Extract the [X, Y] coordinate from the center of the cell holding the provided text.  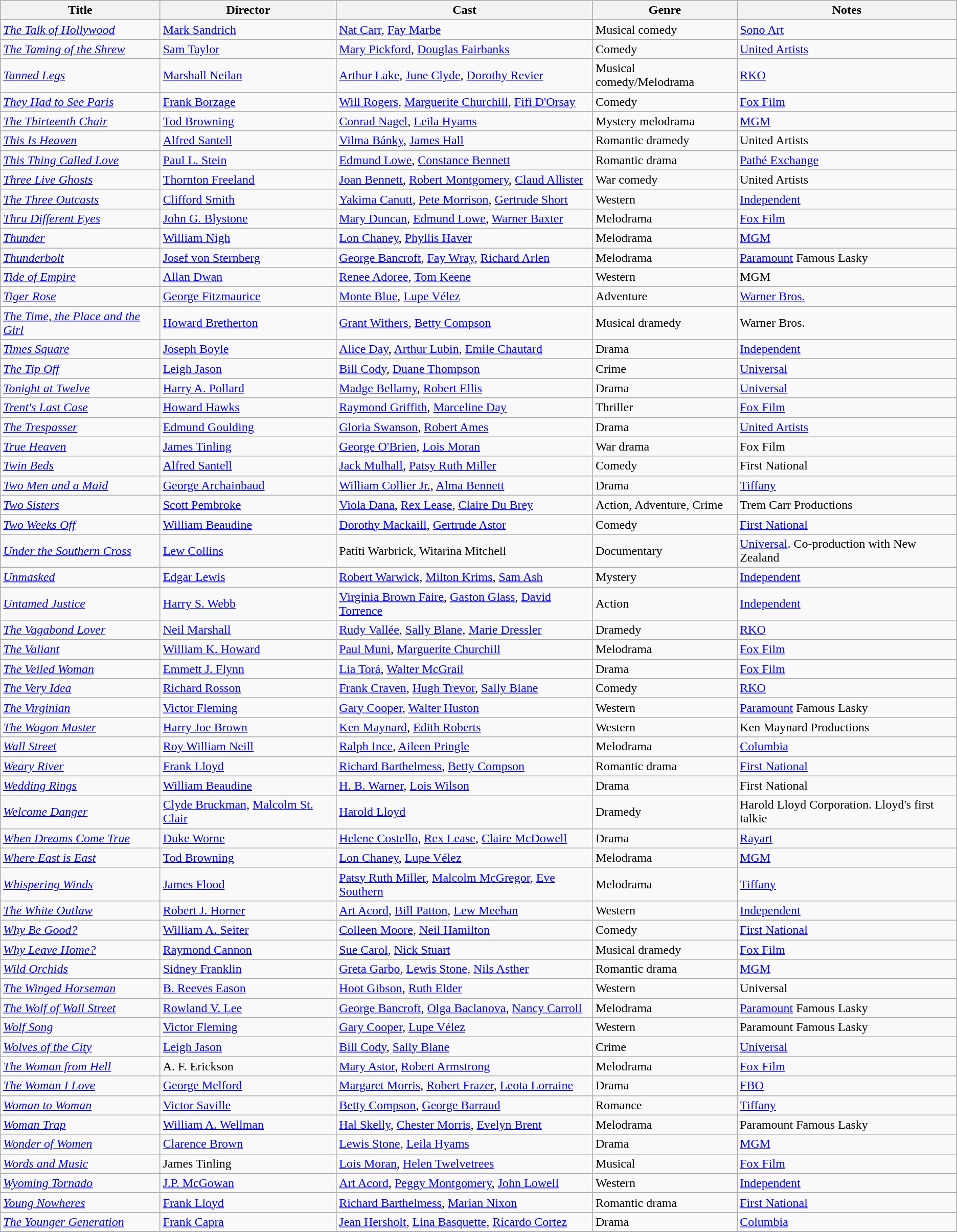
Woman to Woman [80, 1105]
The Thirteenth Chair [80, 121]
The Talk of Hollywood [80, 30]
Musical comedy [665, 30]
Bill Cody, Duane Thompson [465, 369]
Sono Art [847, 30]
Wild Orchids [80, 969]
Action, Adventure, Crime [665, 505]
Roy William Neill [248, 747]
Monte Blue, Lupe Vélez [465, 297]
Notes [847, 10]
Harry Joe Brown [248, 727]
The Valiant [80, 649]
Gloria Swanson, Robert Ames [465, 427]
Victor Saville [248, 1105]
Howard Bretherton [248, 323]
Paul L. Stein [248, 160]
Weary River [80, 766]
Ken Maynard, Edith Roberts [465, 727]
Director [248, 10]
Patsy Ruth Miller, Malcolm McGregor, Eve Southern [465, 884]
Lew Collins [248, 550]
Times Square [80, 349]
Josef von Sternberg [248, 257]
Unmasked [80, 577]
The Very Idea [80, 688]
Grant Withers, Betty Compson [465, 323]
Trem Carr Productions [847, 505]
Neil Marshall [248, 630]
Scott Pembroke [248, 505]
Clarence Brown [248, 1144]
Frank Craven, Hugh Trevor, Sally Blane [465, 688]
Where East is East [80, 858]
Wall Street [80, 747]
Paul Muni, Marguerite Churchill [465, 649]
Robert Warwick, Milton Krims, Sam Ash [465, 577]
Musical comedy/Melodrama [665, 76]
Rudy Vallée, Sally Blane, Marie Dressler [465, 630]
The Tip Off [80, 369]
Lon Chaney, Phyllis Haver [465, 238]
Title [80, 10]
Frank Borzage [248, 102]
Romantic dramedy [665, 141]
Trent's Last Case [80, 408]
Richard Rosson [248, 688]
Harold Lloyd Corporation. Lloyd's first talkie [847, 812]
Mystery melodrama [665, 121]
Three Live Ghosts [80, 180]
Raymond Cannon [248, 950]
Untamed Justice [80, 603]
Edmund Lowe, Constance Bennett [465, 160]
George Fitzmaurice [248, 297]
Harold Lloyd [465, 812]
The Winged Horseman [80, 989]
Musical [665, 1163]
Romance [665, 1105]
William A. Seiter [248, 930]
Thunderbolt [80, 257]
War comedy [665, 180]
Genre [665, 10]
George Bancroft, Fay Wray, Richard Arlen [465, 257]
Lon Chaney, Lupe Vélez [465, 858]
Tonight at Twelve [80, 388]
Joseph Boyle [248, 349]
Arthur Lake, June Clyde, Dorothy Revier [465, 76]
Whispering Winds [80, 884]
Sidney Franklin [248, 969]
Hoot Gibson, Ruth Elder [465, 989]
Vilma Bánky, James Hall [465, 141]
This Is Heaven [80, 141]
Thriller [665, 408]
Madge Bellamy, Robert Ellis [465, 388]
Wedding Rings [80, 786]
Sam Taylor [248, 49]
Universal. Co-production with New Zealand [847, 550]
George Archainbaud [248, 485]
Clyde Bruckman, Malcolm St. Clair [248, 812]
Lia Torá, Walter McGrail [465, 669]
Wolves of the City [80, 1047]
Lewis Stone, Leila Hyams [465, 1144]
Hal Skelly, Chester Morris, Evelyn Brent [465, 1125]
William Nigh [248, 238]
Jean Hersholt, Lina Basquette, Ricardo Cortez [465, 1222]
Wyoming Tornado [80, 1183]
The Wagon Master [80, 727]
The Time, the Place and the Girl [80, 323]
Mary Duncan, Edmund Lowe, Warner Baxter [465, 218]
They Had to See Paris [80, 102]
Conrad Nagel, Leila Hyams [465, 121]
The Vagabond Lover [80, 630]
Twin Beds [80, 466]
Helene Costello, Rex Lease, Claire McDowell [465, 838]
War drama [665, 446]
Richard Barthelmess, Marian Nixon [465, 1202]
Two Sisters [80, 505]
The Three Outcasts [80, 199]
Sue Carol, Nick Stuart [465, 950]
Nat Carr, Fay Marbe [465, 30]
B. Reeves Eason [248, 989]
Yakima Canutt, Pete Morrison, Gertrude Short [465, 199]
Duke Worne [248, 838]
Joan Bennett, Robert Montgomery, Claud Allister [465, 180]
Thru Different Eyes [80, 218]
Clifford Smith [248, 199]
Will Rogers, Marguerite Churchill, Fifi D'Orsay [465, 102]
Edmund Goulding [248, 427]
The Younger Generation [80, 1222]
Ken Maynard Productions [847, 727]
Ralph Ince, Aileen Pringle [465, 747]
Young Nowheres [80, 1202]
William K. Howard [248, 649]
William A. Wellman [248, 1125]
George Bancroft, Olga Baclanova, Nancy Carroll [465, 1008]
William Collier Jr., Alma Bennett [465, 485]
Tanned Legs [80, 76]
Howard Hawks [248, 408]
Why Leave Home? [80, 950]
The Woman from Hell [80, 1066]
Rowland V. Lee [248, 1008]
Harry A. Pollard [248, 388]
Art Acord, Bill Patton, Lew Meehan [465, 910]
Harry S. Webb [248, 603]
James Flood [248, 884]
Marshall Neilan [248, 76]
Welcome Danger [80, 812]
Colleen Moore, Neil Hamilton [465, 930]
Lois Moran, Helen Twelvetrees [465, 1163]
Documentary [665, 550]
Frank Capra [248, 1222]
Thornton Freeland [248, 180]
Robert J. Horner [248, 910]
Raymond Griffith, Marceline Day [465, 408]
The Virginian [80, 708]
The Wolf of Wall Street [80, 1008]
Words and Music [80, 1163]
Mystery [665, 577]
Dorothy Mackaill, Gertrude Astor [465, 524]
Art Acord, Peggy Montgomery, John Lowell [465, 1183]
The White Outlaw [80, 910]
Action [665, 603]
Gary Cooper, Walter Huston [465, 708]
True Heaven [80, 446]
The Veiled Woman [80, 669]
FBO [847, 1086]
Two Men and a Maid [80, 485]
George O'Brien, Lois Moran [465, 446]
Emmett J. Flynn [248, 669]
This Thing Called Love [80, 160]
Pathé Exchange [847, 160]
Virginia Brown Faire, Gaston Glass, David Torrence [465, 603]
Under the Southern Cross [80, 550]
J.P. McGowan [248, 1183]
Betty Compson, George Barraud [465, 1105]
Tiger Rose [80, 297]
Woman Trap [80, 1125]
John G. Blystone [248, 218]
Margaret Morris, Robert Frazer, Leota Lorraine [465, 1086]
Edgar Lewis [248, 577]
Allan Dwan [248, 277]
Bill Cody, Sally Blane [465, 1047]
Viola Dana, Rex Lease, Claire Du Brey [465, 505]
Patiti Warbrick, Witarina Mitchell [465, 550]
Mary Astor, Robert Armstrong [465, 1066]
A. F. Erickson [248, 1066]
Two Weeks Off [80, 524]
Thunder [80, 238]
Gary Cooper, Lupe Vélez [465, 1027]
George Melford [248, 1086]
Renee Adoree, Tom Keene [465, 277]
Rayart [847, 838]
H. B. Warner, Lois Wilson [465, 786]
The Taming of the Shrew [80, 49]
Mary Pickford, Douglas Fairbanks [465, 49]
The Trespasser [80, 427]
Tide of Empire [80, 277]
Mark Sandrich [248, 30]
Wonder of Women [80, 1144]
Wolf Song [80, 1027]
Adventure [665, 297]
Jack Mulhall, Patsy Ruth Miller [465, 466]
The Woman I Love [80, 1086]
Alice Day, Arthur Lubin, Emile Chautard [465, 349]
Why Be Good? [80, 930]
When Dreams Come True [80, 838]
Richard Barthelmess, Betty Compson [465, 766]
Cast [465, 10]
Greta Garbo, Lewis Stone, Nils Asther [465, 969]
